Locate the cell with the specified text and output its (X, Y) center coordinate. 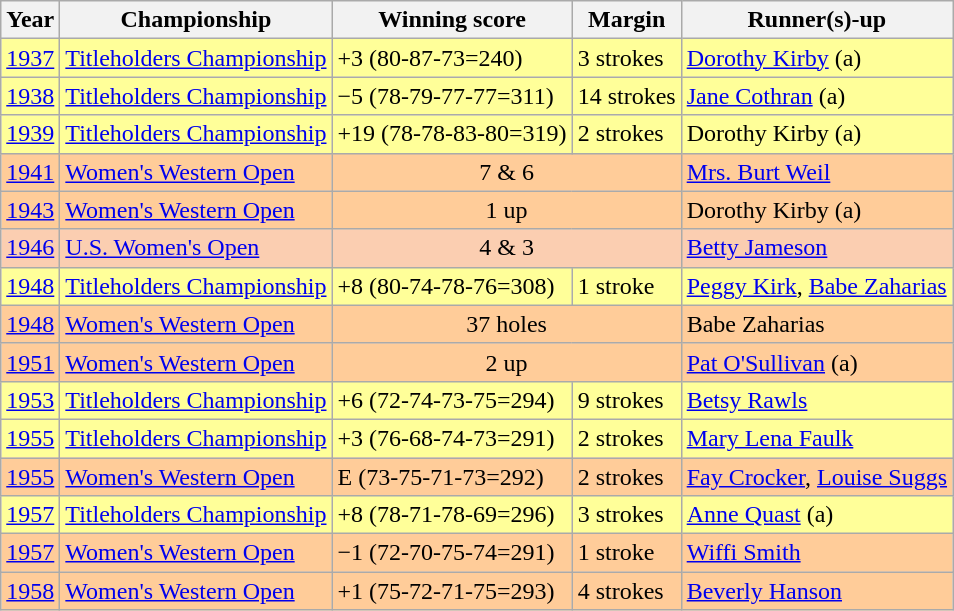
Winning score (452, 20)
37 holes (506, 324)
+8 (78-71-78-69=296) (452, 515)
−5 (78-79-77-77=311) (452, 96)
1943 (30, 210)
E (73-75-71-73=292) (452, 477)
U.S. Women's Open (196, 248)
Fay Crocker, Louise Suggs (816, 477)
+6 (72-74-73-75=294) (452, 400)
14 strokes (626, 96)
Betsy Rawls (816, 400)
Margin (626, 20)
1953 (30, 400)
Championship (196, 20)
Mary Lena Faulk (816, 438)
Peggy Kirk, Babe Zaharias (816, 286)
Pat O'Sullivan (a) (816, 362)
1937 (30, 58)
Anne Quast (a) (816, 515)
Betty Jameson (816, 248)
1946 (30, 248)
+8 (80-74-78-76=308) (452, 286)
Runner(s)-up (816, 20)
+1 (75-72-71-75=293) (452, 591)
Beverly Hanson (816, 591)
+19 (78-78-83-80=319) (452, 134)
1951 (30, 362)
1939 (30, 134)
1941 (30, 172)
Year (30, 20)
7 & 6 (506, 172)
1958 (30, 591)
1938 (30, 96)
2 up (506, 362)
4 strokes (626, 591)
+3 (76-68-74-73=291) (452, 438)
9 strokes (626, 400)
Jane Cothran (a) (816, 96)
4 & 3 (506, 248)
−1 (72-70-75-74=291) (452, 553)
Babe Zaharias (816, 324)
+3 (80-87-73=240) (452, 58)
1 up (506, 210)
Wiffi Smith (816, 553)
Mrs. Burt Weil (816, 172)
